Extract the [X, Y] coordinate from the center of the cell holding the provided text.  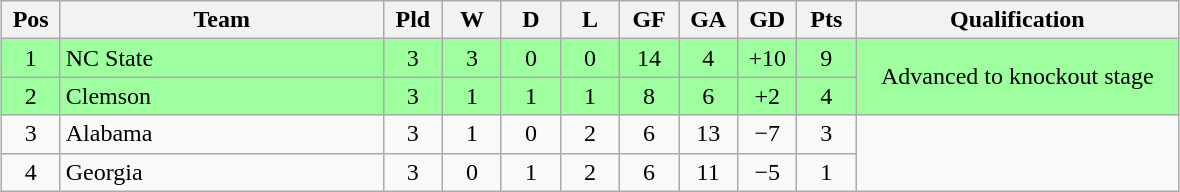
Qualification [1018, 20]
11 [708, 172]
W [472, 20]
13 [708, 134]
Team [222, 20]
D [530, 20]
GD [768, 20]
9 [826, 58]
Alabama [222, 134]
GF [650, 20]
−7 [768, 134]
Pos [30, 20]
GA [708, 20]
Georgia [222, 172]
Pts [826, 20]
+2 [768, 96]
14 [650, 58]
Advanced to knockout stage [1018, 77]
−5 [768, 172]
Clemson [222, 96]
NC State [222, 58]
L [590, 20]
+10 [768, 58]
8 [650, 96]
Pld [412, 20]
